Identify which cell holds the provided text, then report its (X, Y) central coordinate. 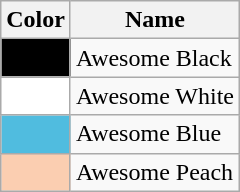
Awesome Peach (154, 172)
Color (36, 20)
Awesome Black (154, 58)
Name (154, 20)
Awesome White (154, 96)
Awesome Blue (154, 134)
